Return the [x, y] coordinate for the center point of the cell that contains the specified text.  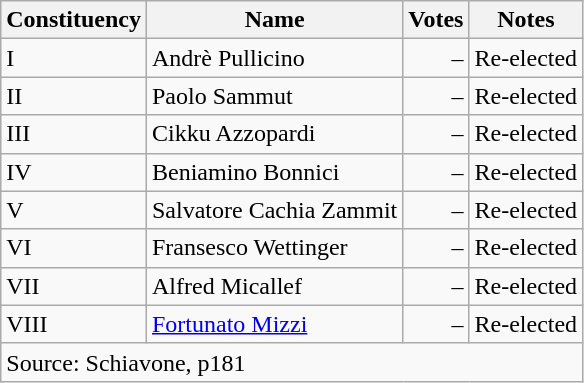
Beniamino Bonnici [274, 172]
Paolo Sammut [274, 96]
Salvatore Cachia Zammit [274, 210]
Cikku Azzopardi [274, 134]
II [74, 96]
IV [74, 172]
I [74, 58]
Fortunato Mizzi [274, 324]
VII [74, 286]
Name [274, 20]
V [74, 210]
Andrè Pullicino [274, 58]
VIII [74, 324]
Fransesco Wettinger [274, 248]
Constituency [74, 20]
Votes [436, 20]
VI [74, 248]
Notes [526, 20]
Alfred Micallef [274, 286]
III [74, 134]
Source: Schiavone, p181 [292, 362]
